Identify which cell holds the provided text, then report its (X, Y) central coordinate. 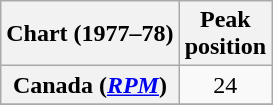
Chart (1977–78) (90, 34)
Canada (RPM) (90, 85)
24 (225, 85)
Peak position (225, 34)
